For the text-containing cell, return its midpoint in [x, y] coordinate format. 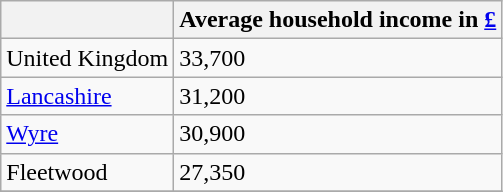
33,700 [338, 58]
Fleetwood [88, 172]
United Kingdom [88, 58]
Average household income in £ [338, 20]
31,200 [338, 96]
Wyre [88, 134]
30,900 [338, 134]
Lancashire [88, 96]
27,350 [338, 172]
